Return the (X, Y) coordinate for the center point of the cell that contains the specified text.  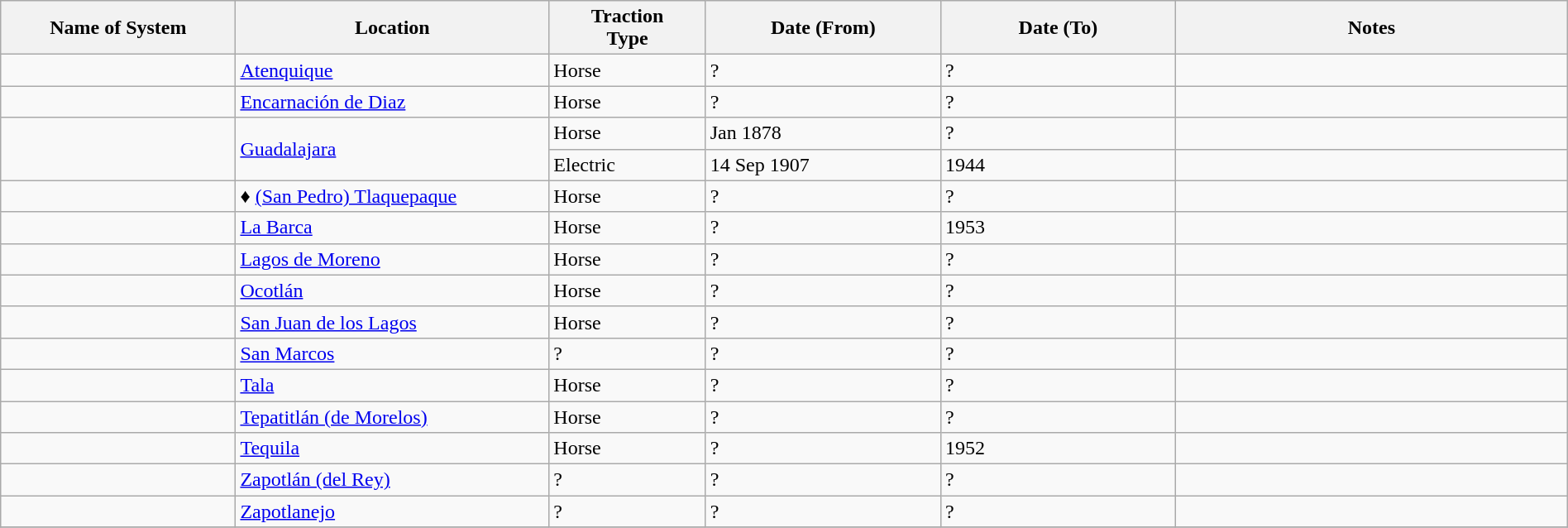
Tequila (392, 449)
Name of System (118, 28)
♦ (San Pedro) Tlaquepaque (392, 196)
Lagos de Moreno (392, 259)
Tala (392, 385)
Jan 1878 (823, 133)
14 Sep 1907 (823, 165)
Date (To) (1058, 28)
Electric (627, 165)
1944 (1058, 165)
Location (392, 28)
La Barca (392, 228)
1952 (1058, 449)
Encarnación de Diaz (392, 102)
Tepatitlán (de Morelos) (392, 416)
Notes (1372, 28)
Ocotlán (392, 290)
San Juan de los Lagos (392, 322)
Zapotlán (del Rey) (392, 480)
Guadalajara (392, 149)
Date (From) (823, 28)
TractionType (627, 28)
Atenquique (392, 70)
San Marcos (392, 353)
1953 (1058, 228)
Zapotlanejo (392, 511)
